For the text-containing cell, return its midpoint in [X, Y] coordinate format. 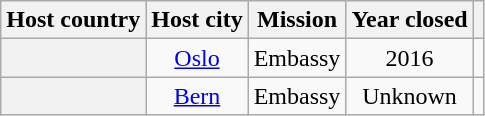
Unknown [410, 96]
Host city [197, 20]
Bern [197, 96]
Year closed [410, 20]
Host country [74, 20]
Mission [297, 20]
Oslo [197, 58]
2016 [410, 58]
